Extract the (x, y) coordinate from the center of the cell holding the provided text.  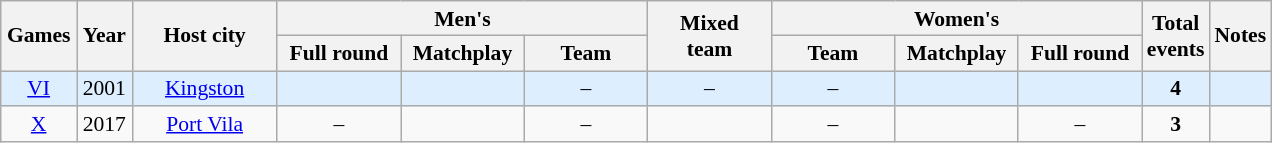
Notes (1240, 36)
Mixedteam (710, 36)
VI (39, 89)
Games (39, 36)
Men's (462, 18)
Kingston (204, 89)
X (39, 125)
Host city (204, 36)
4 (1176, 89)
Women's (956, 18)
3 (1176, 125)
2001 (104, 89)
2017 (104, 125)
Year (104, 36)
Totalevents (1176, 36)
Port Vila (204, 125)
